Output the (x, y) coordinate of the center of the cell containing the given text.  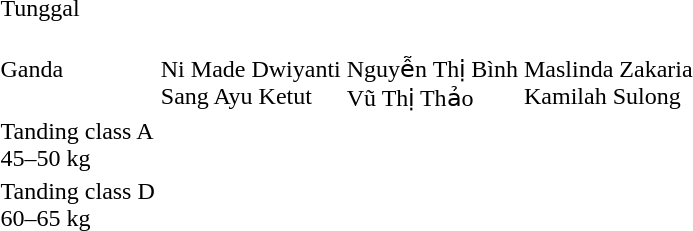
Ni Made DwiyantiSang Ayu Ketut (250, 70)
Nguyễn Thị BìnhVũ Thị Thảo (432, 70)
